Extract the [X, Y] coordinate from the center of the cell holding the provided text.  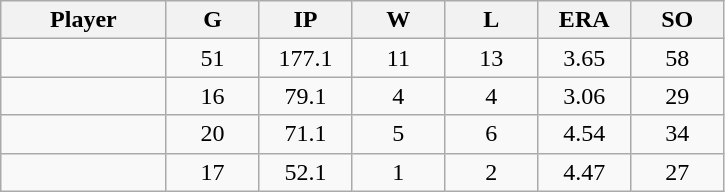
17 [212, 172]
G [212, 20]
27 [678, 172]
58 [678, 58]
IP [306, 20]
51 [212, 58]
29 [678, 96]
11 [398, 58]
ERA [584, 20]
6 [492, 134]
3.06 [584, 96]
L [492, 20]
5 [398, 134]
71.1 [306, 134]
2 [492, 172]
34 [678, 134]
1 [398, 172]
52.1 [306, 172]
W [398, 20]
177.1 [306, 58]
20 [212, 134]
Player [84, 20]
16 [212, 96]
4.54 [584, 134]
3.65 [584, 58]
4.47 [584, 172]
13 [492, 58]
79.1 [306, 96]
SO [678, 20]
